Output the (x, y) coordinate of the center of the cell containing the given text.  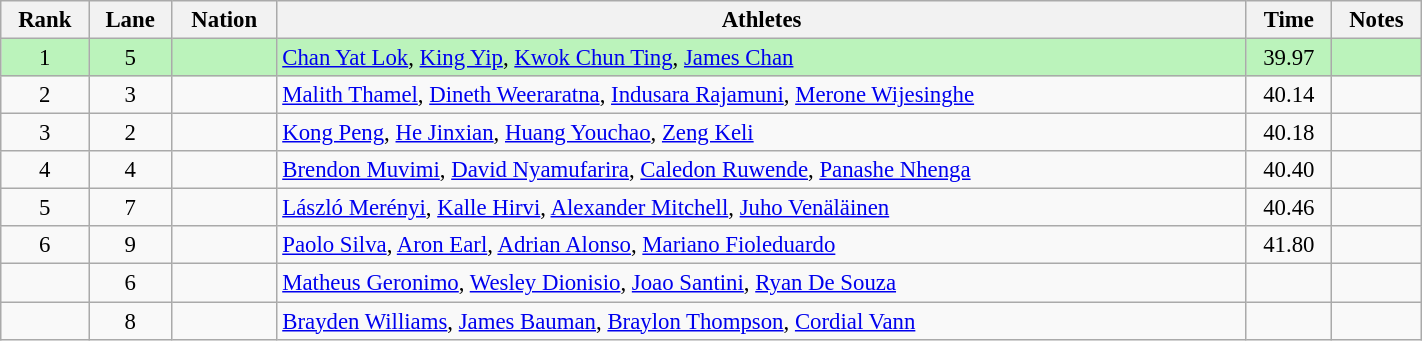
39.97 (1288, 58)
Rank (45, 20)
Notes (1376, 20)
40.14 (1288, 95)
Malith Thamel, Dineth Weeraratna, Indusara Rajamuni, Merone Wijesinghe (762, 95)
9 (130, 245)
40.18 (1288, 133)
Time (1288, 20)
Nation (224, 20)
40.46 (1288, 208)
Paolo Silva, Aron Earl, Adrian Alonso, Mariano Fioleduardo (762, 245)
Athletes (762, 20)
Brendon Muvimi, David Nyamufarira, Caledon Ruwende, Panashe Nhenga (762, 170)
41.80 (1288, 245)
1 (45, 58)
40.40 (1288, 170)
8 (130, 321)
Kong Peng, He Jinxian, Huang Youchao, Zeng Keli (762, 133)
Matheus Geronimo, Wesley Dionisio, Joao Santini, Ryan De Souza (762, 283)
Brayden Williams, James Bauman, Braylon Thompson, Cordial Vann (762, 321)
7 (130, 208)
Lane (130, 20)
László Merényi, Kalle Hirvi, Alexander Mitchell, Juho Venäläinen (762, 208)
Chan Yat Lok, King Yip, Kwok Chun Ting, James Chan (762, 58)
